For the text-containing cell, return its midpoint in (x, y) coordinate format. 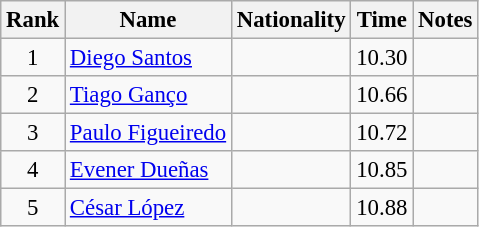
3 (33, 133)
2 (33, 95)
Time (382, 20)
5 (33, 208)
10.88 (382, 208)
Diego Santos (148, 58)
10.72 (382, 133)
César López (148, 208)
10.66 (382, 95)
10.85 (382, 170)
Evener Dueñas (148, 170)
Name (148, 20)
Notes (446, 20)
4 (33, 170)
Rank (33, 20)
Paulo Figueiredo (148, 133)
Tiago Ganço (148, 95)
1 (33, 58)
Nationality (290, 20)
10.30 (382, 58)
